Scan for the cell matching the given text and deliver its [x, y] coordinate at center. 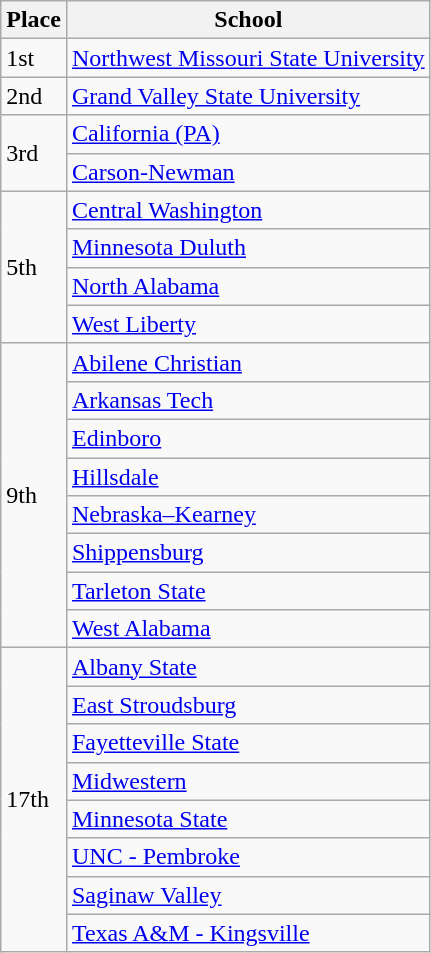
West Liberty [248, 324]
5th [34, 267]
Albany State [248, 667]
Nebraska–Kearney [248, 515]
Grand Valley State University [248, 96]
California (PA) [248, 134]
School [248, 20]
Arkansas Tech [248, 400]
Tarleton State [248, 591]
Shippensburg [248, 553]
Minnesota State [248, 819]
Hillsdale [248, 477]
Carson-Newman [248, 172]
Central Washington [248, 210]
North Alabama [248, 286]
Minnesota Duluth [248, 248]
Place [34, 20]
17th [34, 800]
UNC - Pembroke [248, 857]
Northwest Missouri State University [248, 58]
Fayetteville State [248, 743]
3rd [34, 153]
Saginaw Valley [248, 895]
Midwestern [248, 781]
East Stroudsburg [248, 705]
1st [34, 58]
Texas A&M - Kingsville [248, 933]
Edinboro [248, 438]
Abilene Christian [248, 362]
2nd [34, 96]
West Alabama [248, 629]
9th [34, 495]
